Find where the given text appears and provide that cell's center as [x, y] coordinate. 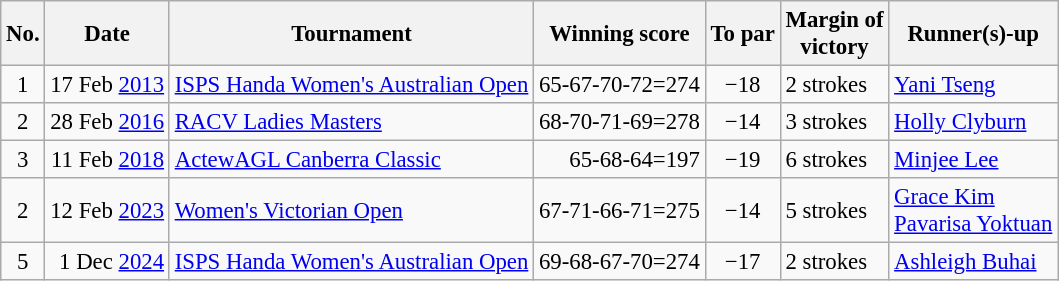
Holly Clyburn [974, 122]
17 Feb 2013 [107, 85]
To par [742, 34]
Tournament [351, 34]
Women's Victorian Open [351, 210]
1 Dec 2024 [107, 262]
Margin ofvictory [834, 34]
6 strokes [834, 160]
12 Feb 2023 [107, 210]
5 [23, 262]
11 Feb 2018 [107, 160]
Date [107, 34]
1 [23, 85]
Minjee Lee [974, 160]
Winning score [620, 34]
67-71-66-71=275 [620, 210]
3 strokes [834, 122]
Ashleigh Buhai [974, 262]
3 [23, 160]
Yani Tseng [974, 85]
28 Feb 2016 [107, 122]
RACV Ladies Masters [351, 122]
−17 [742, 262]
Runner(s)-up [974, 34]
No. [23, 34]
5 strokes [834, 210]
−19 [742, 160]
65-68-64=197 [620, 160]
65-67-70-72=274 [620, 85]
68-70-71-69=278 [620, 122]
69-68-67-70=274 [620, 262]
Grace Kim Pavarisa Yoktuan [974, 210]
−18 [742, 85]
ActewAGL Canberra Classic [351, 160]
